Output the (x, y) coordinate of the center of the cell containing the given text.  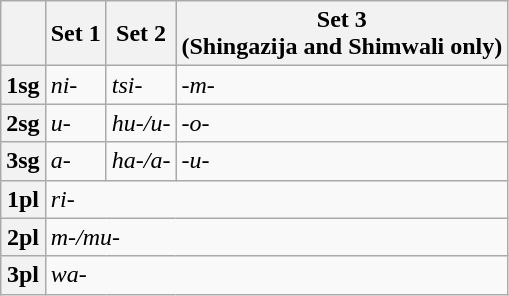
1sg (23, 85)
ni- (76, 85)
2pl (23, 237)
1pl (23, 199)
m-/mu- (276, 237)
2sg (23, 123)
a- (76, 161)
hu-/u- (141, 123)
u- (76, 123)
Set 2 (141, 34)
-o- (342, 123)
-m- (342, 85)
3pl (23, 275)
3sg (23, 161)
Set 3(Shingazija and Shimwali only) (342, 34)
wa- (276, 275)
ri- (276, 199)
tsi- (141, 85)
ha-/a- (141, 161)
-u- (342, 161)
Set 1 (76, 34)
